Detect which cell encompasses the target text, then output its [X, Y] center coordinate. 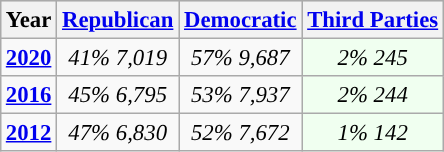
2016 [29, 95]
Democratic [240, 20]
47% 6,830 [118, 133]
1% 142 [373, 133]
Republican [118, 20]
2020 [29, 57]
45% 6,795 [118, 95]
52% 7,672 [240, 133]
2012 [29, 133]
Year [29, 20]
57% 9,687 [240, 57]
2% 244 [373, 95]
2% 245 [373, 57]
Third Parties [373, 20]
53% 7,937 [240, 95]
41% 7,019 [118, 57]
